Provide the [X, Y] coordinate of the cell's center where the given text is located.  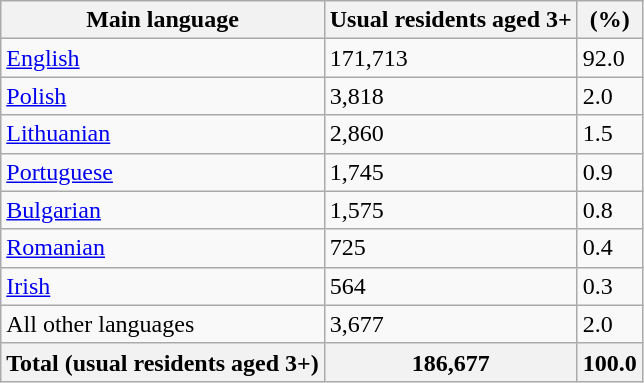
English [162, 58]
Main language [162, 20]
0.3 [610, 286]
171,713 [450, 58]
1,745 [450, 172]
0.8 [610, 210]
92.0 [610, 58]
100.0 [610, 362]
725 [450, 248]
0.9 [610, 172]
2,860 [450, 134]
3,818 [450, 96]
0.4 [610, 248]
1.5 [610, 134]
3,677 [450, 324]
Bulgarian [162, 210]
Irish [162, 286]
Portuguese [162, 172]
Polish [162, 96]
186,677 [450, 362]
Usual residents aged 3+ [450, 20]
1,575 [450, 210]
All other languages [162, 324]
Lithuanian [162, 134]
564 [450, 286]
(%) [610, 20]
Total (usual residents aged 3+) [162, 362]
Romanian [162, 248]
